Determine the (x, y) coordinate at the center of the cell enclosing the given text.  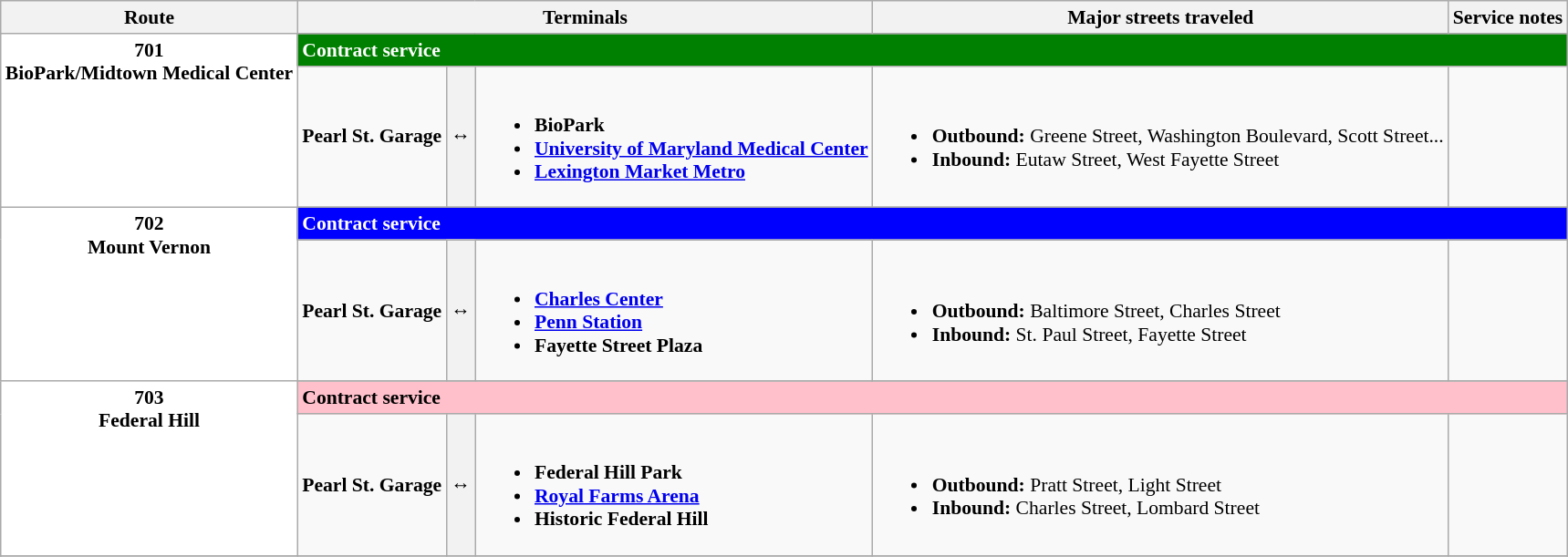
703 Federal Hill (150, 469)
701 BioPark/Midtown Medical Center (150, 120)
Route (150, 17)
Federal Hill ParkRoyal Farms ArenaHistoric Federal Hill (674, 485)
Service notes (1509, 17)
Charles CenterPenn StationFayette Street Plaza (674, 310)
BioParkUniversity of Maryland Medical CenterLexington Market Metro (674, 137)
Outbound: Pratt Street, Light StreetInbound: Charles Street, Lombard Street (1160, 485)
Terminals (586, 17)
702 Mount Vernon (150, 295)
Outbound: Greene Street, Washington Boulevard, Scott Street...Inbound: Eutaw Street, West Fayette Street (1160, 137)
Outbound: Baltimore Street, Charles StreetInbound: St. Paul Street, Fayette Street (1160, 310)
Major streets traveled (1160, 17)
